Provide the (X, Y) coordinate of the cell's center where the given text is located.  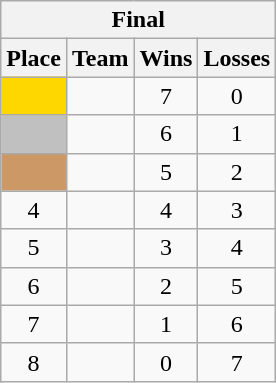
Place (34, 58)
Team (100, 58)
Final (138, 20)
8 (34, 362)
Losses (237, 58)
Wins (166, 58)
